Pinpoint the cell where the given text exists, returning its [x, y] midpoint coordinate. 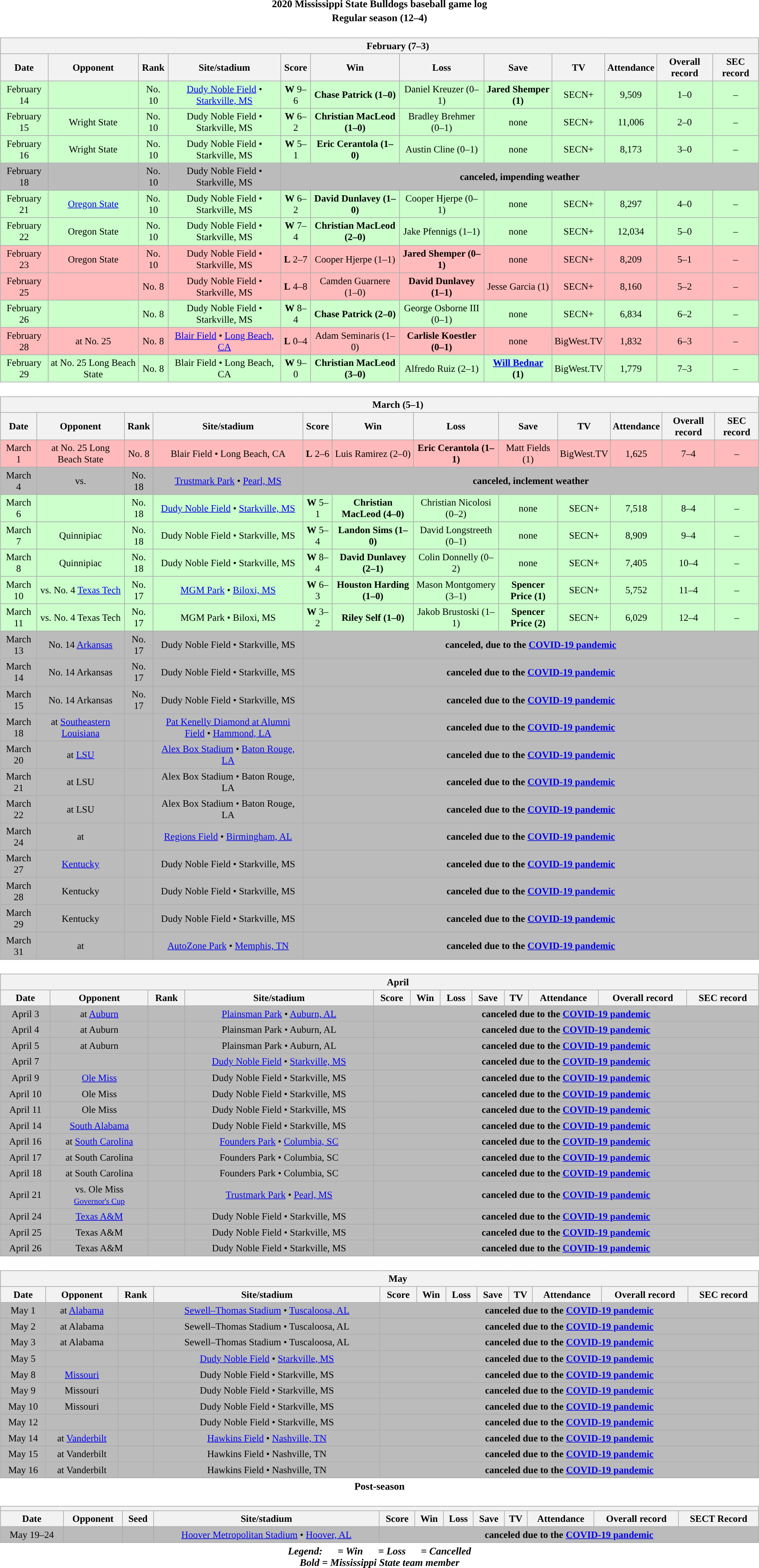
April [379, 982]
April 4 [25, 1030]
April 11 [25, 1109]
11,006 [631, 122]
Adam Seminaris (1–0) [355, 341]
David Dunlavey (2–1) [373, 563]
March (5–1) [379, 404]
Hoover Metropolitan Stadium • Hoover, AL [266, 1535]
Jared Shemper (1) [518, 95]
4–0 [684, 204]
vs. Ole Miss Governor's Cup [99, 1195]
George Osborne III (0–1) [441, 313]
at Southeastern Louisiana [80, 727]
May 10 [23, 1406]
March 28 [19, 891]
W 7–4 [296, 231]
8,297 [631, 204]
Cooper Hjerpe (1–1) [355, 259]
Daniel Kreuzer (0–1) [441, 95]
8–4 [688, 508]
Jake Pfennigs (1–1) [441, 231]
6–2 [684, 313]
May 3 [23, 1342]
March 20 [19, 755]
April 18 [25, 1173]
March 22 [19, 809]
AutoZone Park • Memphis, TN [228, 946]
February (7–3) [379, 46]
L 4–8 [296, 286]
David Dunlavey (1–0) [355, 204]
5–2 [684, 286]
February 18 [24, 177]
Chase Patrick (1–0) [355, 95]
May 19–24 [32, 1535]
5,752 [636, 590]
April 5 [25, 1046]
Colin Donnelly (0–2) [456, 563]
Bradley Brehmer (0–1) [441, 122]
David Dunlavey (1–1) [441, 286]
March 31 [19, 946]
Riley Self (1–0) [373, 617]
April 24 [25, 1217]
February 22 [24, 231]
March 29 [19, 919]
February 21 [24, 204]
L 2–7 [296, 259]
11–4 [688, 590]
Regions Field • Birmingham, AL [228, 837]
1,832 [631, 341]
W 5–4 [318, 535]
Christian Nicolosi (0–2) [456, 508]
March 10 [19, 590]
7–3 [684, 368]
February 28 [24, 341]
6,029 [636, 617]
Christian MacLeod (2–0) [355, 231]
canceled, impending weather [520, 177]
Camden Guarnere (1–0) [355, 286]
May 15 [23, 1454]
6–3 [684, 341]
8,909 [636, 535]
April 9 [25, 1078]
South Alabama [99, 1126]
5–1 [684, 259]
March 11 [19, 617]
February 14 [24, 95]
Christian MacLeod (3–0) [355, 368]
May 16 [23, 1470]
March 7 [19, 535]
March 8 [19, 563]
8,209 [631, 259]
SECT Record [718, 1519]
1,779 [631, 368]
May 2 [23, 1327]
Austin Cline (0–1) [441, 150]
Carlisle Koestler (0–1) [441, 341]
5–0 [684, 231]
February 25 [24, 286]
February 23 [24, 259]
March 1 [19, 454]
May 14 [23, 1438]
April 21 [25, 1195]
April 3 [25, 1014]
3–0 [684, 150]
Will Bednar (1) [518, 368]
Eric Cerantola (1–1) [456, 454]
May 5 [23, 1358]
1–0 [684, 95]
7,405 [636, 563]
L 2–6 [318, 454]
W 6–3 [318, 590]
Landon Sims (1–0) [373, 535]
Jakob Brustoski (1–1) [456, 617]
L 0–4 [296, 341]
W 9–6 [296, 95]
2–0 [684, 122]
6,834 [631, 313]
May [379, 1279]
Alfredo Ruiz (2–1) [441, 368]
canceled, due to the COVID-19 pandemic [531, 645]
April 10 [25, 1094]
February 29 [24, 368]
canceled, inclement weather [531, 481]
April 17 [25, 1157]
March 13 [19, 645]
12–4 [688, 617]
Cooper Hjerpe (0–1) [441, 204]
May 12 [23, 1422]
April 25 [25, 1232]
March 15 [19, 700]
12,034 [631, 231]
9,509 [631, 95]
May 8 [23, 1374]
Spencer Price (1) [528, 590]
March 21 [19, 782]
April 14 [25, 1126]
May 1 [23, 1311]
February 15 [24, 122]
7,518 [636, 508]
vs. [80, 481]
7–4 [688, 454]
W 3–2 [318, 617]
10–4 [688, 563]
David Longstreeth (0–1) [456, 535]
Mason Montgomery (3–1) [456, 590]
at No. 25 [93, 341]
9–4 [688, 535]
Matt Fields (1) [528, 454]
Houston Harding (1–0) [373, 590]
Jared Shemper (0–1) [441, 259]
April 16 [25, 1141]
8,160 [631, 286]
February 26 [24, 313]
8,173 [631, 150]
Spencer Price (2) [528, 617]
W 9–0 [296, 368]
March 24 [19, 837]
Jesse Garcia (1) [518, 286]
Christian MacLeod (4–0) [373, 508]
May 9 [23, 1390]
March 18 [19, 727]
Seed [138, 1519]
Chase Patrick (2–0) [355, 313]
March 14 [19, 672]
March 27 [19, 864]
February 16 [24, 150]
Eric Cerantola (1–0) [355, 150]
April 26 [25, 1248]
Pat Kenelly Diamond at Alumni Field • Hammond, LA [228, 727]
Christian MacLeod (1–0) [355, 122]
1,625 [636, 454]
March 4 [19, 481]
April 7 [25, 1062]
Luis Ramirez (2–0) [373, 454]
March 6 [19, 508]
